Find where the given text appears and provide that cell's center as (X, Y) coordinate. 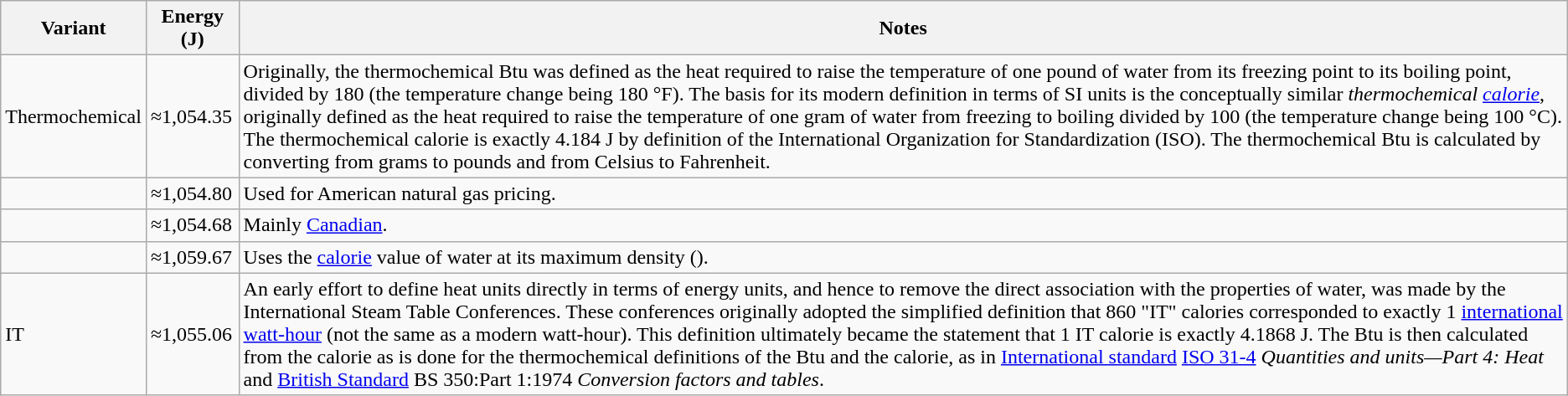
Uses the calorie value of water at its maximum density (). (903, 257)
Used for American natural gas pricing. (903, 193)
≈1,054.80 (193, 193)
≈1,054.68 (193, 225)
Variant (74, 28)
IT (74, 334)
Mainly Canadian. (903, 225)
≈1,055.06 (193, 334)
≈1,054.35 (193, 116)
Notes (903, 28)
Energy (J) (193, 28)
≈1,059.67 (193, 257)
Thermochemical (74, 116)
